Detect which cell encompasses the target text, then output its [X, Y] center coordinate. 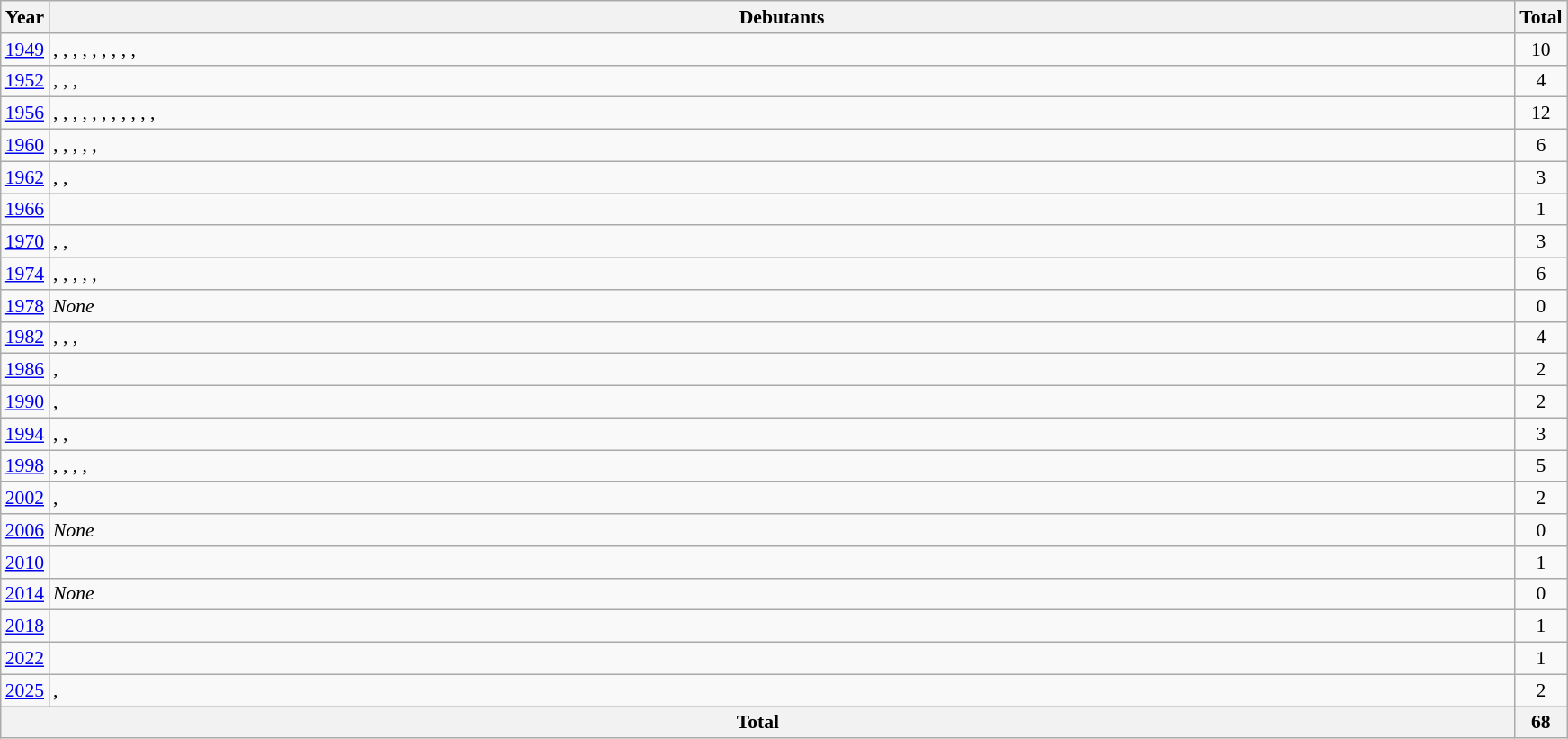
2010 [25, 563]
1994 [25, 434]
1998 [25, 466]
2018 [25, 626]
1956 [25, 113]
Debutants [782, 17]
2022 [25, 659]
1952 [25, 81]
12 [1540, 113]
1978 [25, 306]
1960 [25, 146]
, , , , , , , , , , , [782, 113]
, , , , , , , , , [782, 50]
1962 [25, 177]
1966 [25, 210]
Year [25, 17]
10 [1540, 50]
1986 [25, 370]
2014 [25, 594]
1970 [25, 242]
1990 [25, 402]
, , , , [782, 466]
68 [1540, 723]
5 [1540, 466]
2025 [25, 690]
1982 [25, 338]
1949 [25, 50]
1974 [25, 274]
2006 [25, 530]
2002 [25, 499]
